Capture the cell that displays the provided text and extract its (x, y) central coordinate. 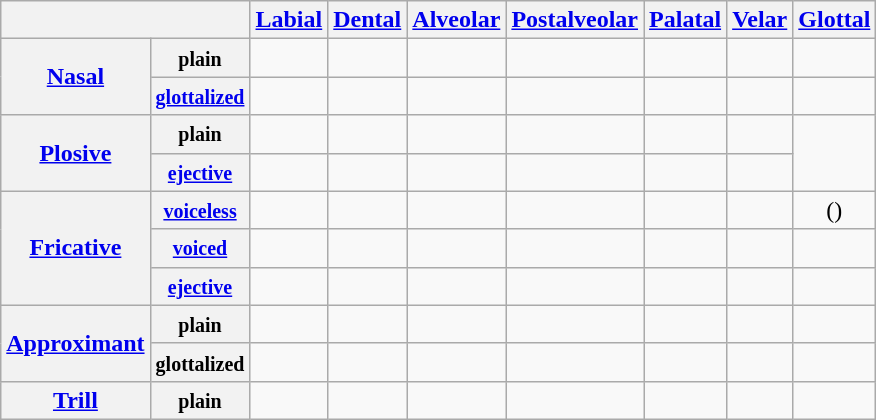
Trill (76, 400)
voiced (200, 248)
Palatal (686, 20)
Postalveolar (575, 20)
Nasal (76, 77)
Fricative (76, 248)
Plosive (76, 153)
() (834, 210)
Approximant (76, 343)
Dental (368, 20)
Glottal (834, 20)
Labial (289, 20)
Velar (760, 20)
Alveolar (456, 20)
voiceless (200, 210)
